Capture the cell that displays the provided text and extract its [x, y] central coordinate. 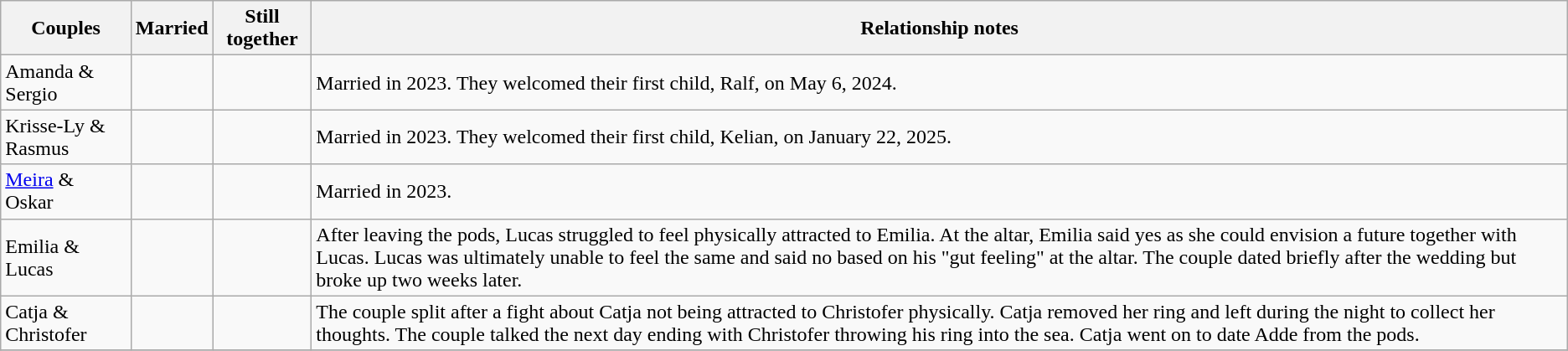
Married in 2023. They welcomed their first child, Kelian, on January 22, 2025. [940, 137]
Meira & Oskar [66, 191]
Married in 2023. [940, 191]
Couples [66, 28]
Relationship notes [940, 28]
Married [172, 28]
Krisse-Ly & Rasmus [66, 137]
Still together [262, 28]
Catja & Christofer [66, 323]
Married in 2023. They welcomed their first child, Ralf, on May 6, 2024. [940, 82]
Amanda & Sergio [66, 82]
Emilia & Lucas [66, 257]
